Find where the given text appears and provide that cell's center as (X, Y) coordinate. 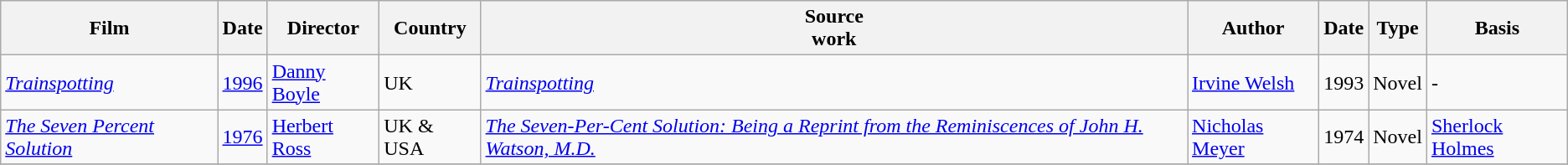
Sherlock Holmes (1497, 137)
Director (323, 28)
Herbert Ross (323, 137)
UK (431, 82)
1993 (1344, 82)
Type (1398, 28)
1974 (1344, 137)
Country (431, 28)
Basis (1497, 28)
Danny Boyle (323, 82)
Author (1253, 28)
UK & USA (431, 137)
The Seven-Per-Cent Solution: Being a Reprint from the Reminiscences of John H. Watson, M.D. (834, 137)
Irvine Welsh (1253, 82)
The Seven Percent Solution (109, 137)
- (1497, 82)
Sourcework (834, 28)
Nicholas Meyer (1253, 137)
1996 (243, 82)
1976 (243, 137)
Film (109, 28)
